Search for the cell housing the specified text and yield its [x, y] center coordinate. 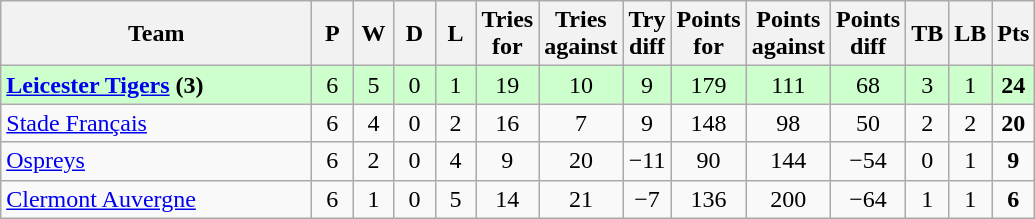
−7 [647, 199]
136 [708, 199]
W [374, 34]
21 [581, 199]
Points against [788, 34]
−54 [868, 161]
Points diff [868, 34]
90 [708, 161]
Ospreys [156, 161]
TB [928, 34]
Pts [1014, 34]
200 [788, 199]
Tries for [508, 34]
10 [581, 85]
Stade Français [156, 123]
Clermont Auvergne [156, 199]
179 [708, 85]
3 [928, 85]
D [414, 34]
L [456, 34]
50 [868, 123]
−64 [868, 199]
Try diff [647, 34]
14 [508, 199]
Leicester Tigers (3) [156, 85]
Points for [708, 34]
148 [708, 123]
16 [508, 123]
111 [788, 85]
68 [868, 85]
−11 [647, 161]
7 [581, 123]
19 [508, 85]
Team [156, 34]
24 [1014, 85]
144 [788, 161]
P [332, 34]
98 [788, 123]
Tries against [581, 34]
LB [970, 34]
